Identify which cell holds the provided text, then report its (X, Y) central coordinate. 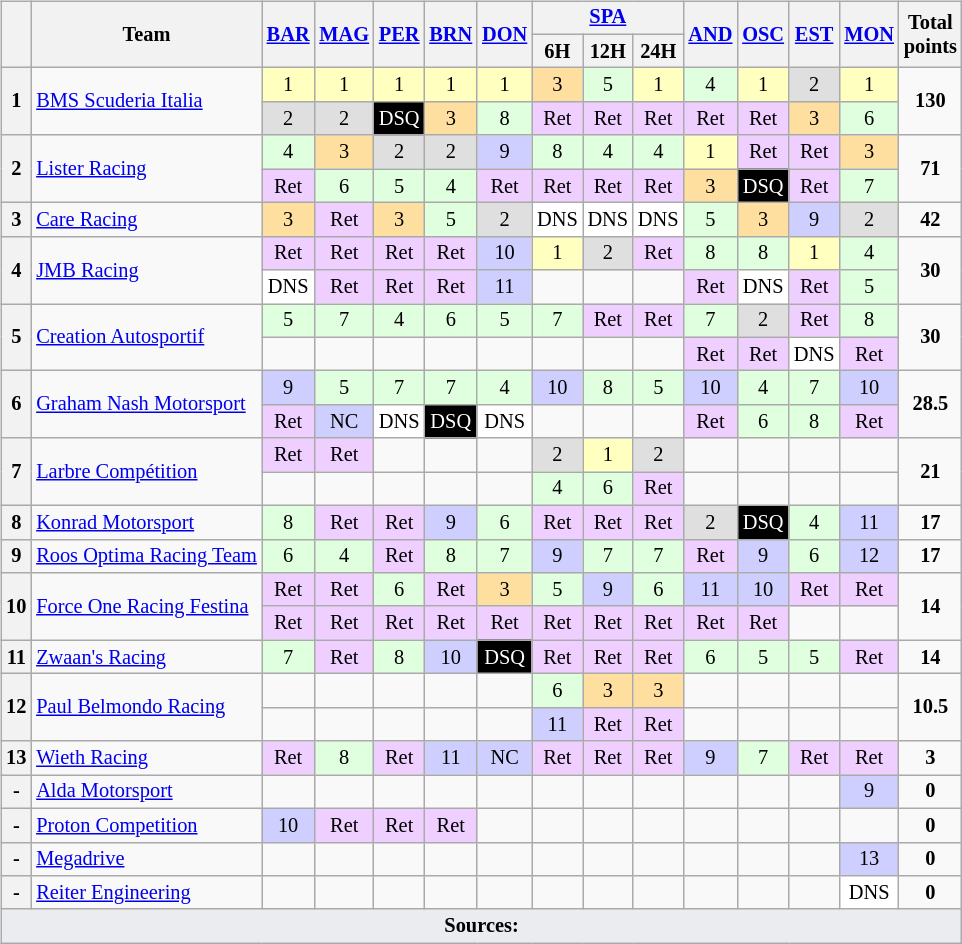
MON (869, 34)
Sources: (482, 926)
Graham Nash Motorsport (146, 404)
Zwaan's Racing (146, 657)
EST (814, 34)
Reiter Engineering (146, 893)
6H (557, 51)
12H (608, 51)
BRN (450, 34)
JMB Racing (146, 270)
130 (930, 102)
Paul Belmondo Racing (146, 708)
Care Racing (146, 220)
PER (399, 34)
Totalpoints (930, 34)
BMS Scuderia Italia (146, 102)
SPA (608, 18)
Lister Racing (146, 168)
21 (930, 472)
Wieth Racing (146, 758)
28.5 (930, 404)
Megadrive (146, 859)
Proton Competition (146, 825)
BAR (288, 34)
Creation Autosportif (146, 338)
Team (146, 34)
Larbre Compétition (146, 472)
Roos Optima Racing Team (146, 556)
10.5 (930, 708)
42 (930, 220)
MAG (344, 34)
Konrad Motorsport (146, 522)
Force One Racing Festina (146, 606)
71 (930, 168)
AND (710, 34)
DON (504, 34)
24H (658, 51)
Alda Motorsport (146, 792)
OSC (763, 34)
